Detect which cell encompasses the target text, then output its [X, Y] center coordinate. 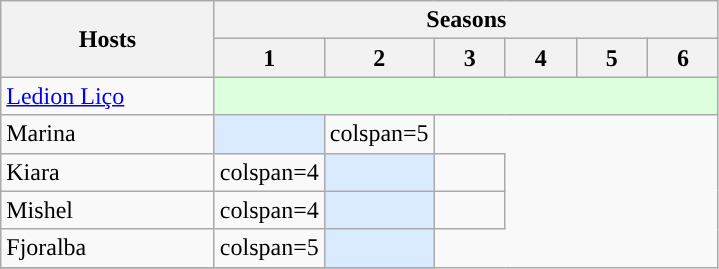
Fjoralba [108, 248]
2 [379, 58]
Marina [108, 134]
Kiara [108, 172]
1 [269, 58]
Mishel [108, 210]
Seasons [466, 20]
Ledion Liço [108, 96]
6 [682, 58]
3 [470, 58]
5 [612, 58]
4 [540, 58]
Hosts [108, 39]
